Determine the (x, y) coordinate at the center of the cell enclosing the given text.  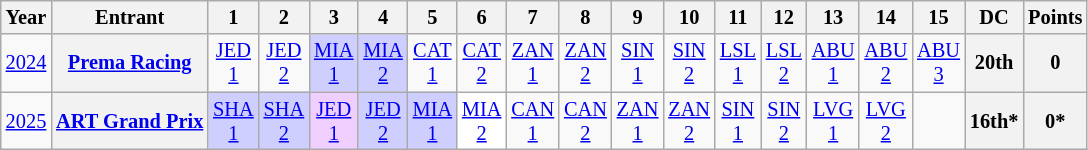
SHA2 (284, 121)
Year (26, 17)
LSL1 (738, 63)
4 (382, 17)
CAT2 (482, 63)
ABU2 (886, 63)
11 (738, 17)
ART Grand Prix (130, 121)
DC (994, 17)
Entrant (130, 17)
14 (886, 17)
2025 (26, 121)
1 (233, 17)
8 (586, 17)
SHA1 (233, 121)
3 (334, 17)
15 (938, 17)
ABU1 (834, 63)
10 (689, 17)
0 (1055, 63)
20th (994, 63)
ABU3 (938, 63)
13 (834, 17)
5 (432, 17)
12 (784, 17)
2 (284, 17)
9 (638, 17)
LVG2 (886, 121)
2024 (26, 63)
7 (532, 17)
CAN2 (586, 121)
LVG1 (834, 121)
16th* (994, 121)
LSL2 (784, 63)
CAT1 (432, 63)
Points (1055, 17)
6 (482, 17)
Prema Racing (130, 63)
0* (1055, 121)
CAN1 (532, 121)
